Locate the cell with the specified text and output its (X, Y) center coordinate. 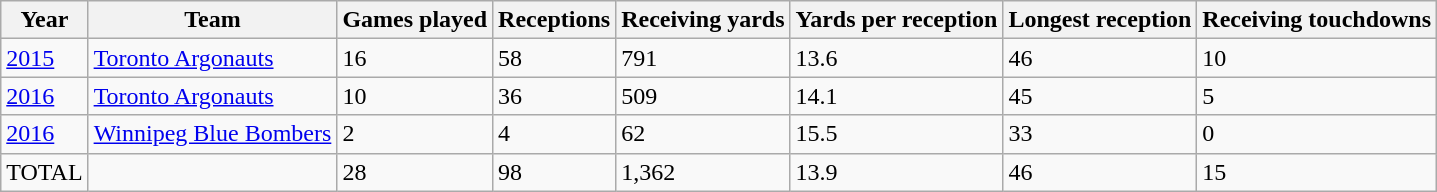
36 (554, 96)
58 (554, 58)
Receiving yards (703, 20)
14.1 (896, 96)
4 (554, 134)
509 (703, 96)
33 (1100, 134)
Team (212, 20)
15.5 (896, 134)
Games played (415, 20)
62 (703, 134)
13.6 (896, 58)
98 (554, 172)
28 (415, 172)
Yards per reception (896, 20)
791 (703, 58)
Winnipeg Blue Bombers (212, 134)
13.9 (896, 172)
2015 (44, 58)
5 (1317, 96)
Year (44, 20)
1,362 (703, 172)
TOTAL (44, 172)
45 (1100, 96)
Receptions (554, 20)
Receiving touchdowns (1317, 20)
16 (415, 58)
2 (415, 134)
Longest reception (1100, 20)
0 (1317, 134)
15 (1317, 172)
